Provide the [X, Y] coordinate of the cell's center where the given text is located.  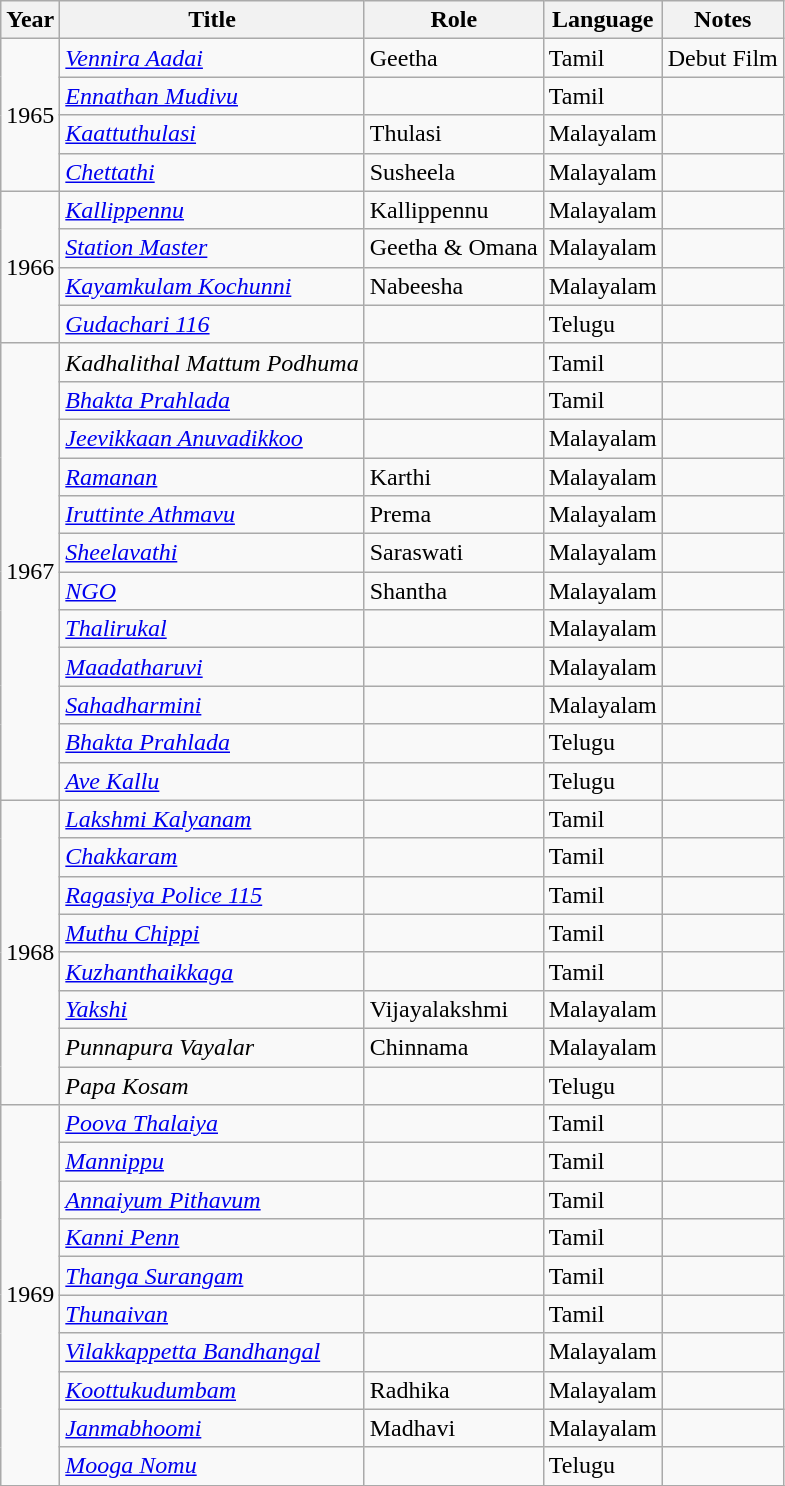
Chakkaram [212, 857]
1969 [30, 1296]
Sheelavathi [212, 553]
Koottukudumbam [212, 1390]
Saraswati [454, 553]
Sahadharmini [212, 705]
Lakshmi Kalyanam [212, 819]
Vennira Aadai [212, 58]
Madhavi [454, 1428]
Mannippu [212, 1162]
Radhika [454, 1390]
Station Master [212, 248]
1965 [30, 115]
Iruttinte Athmavu [212, 515]
Title [212, 20]
Poova Thalaiya [212, 1124]
Notes [722, 20]
Susheela [454, 172]
Thulasi [454, 134]
Chettathi [212, 172]
1966 [30, 267]
Yakshi [212, 1009]
Punnapura Vayalar [212, 1047]
Muthu Chippi [212, 933]
Janmabhoomi [212, 1428]
Karthi [454, 477]
Prema [454, 515]
Kayamkulam Kochunni [212, 286]
Vilakkappetta Bandhangal [212, 1352]
Jeevikkaan Anuvadikkoo [212, 438]
Gudachari 116 [212, 324]
Ramanan [212, 477]
Debut Film [722, 58]
Thunaivan [212, 1314]
Annaiyum Pithavum [212, 1200]
Kadhalithal Mattum Podhuma [212, 362]
Kanni Penn [212, 1238]
Maadatharuvi [212, 667]
Year [30, 20]
Thanga Surangam [212, 1276]
Vijayalakshmi [454, 1009]
Chinnama [454, 1047]
NGO [212, 591]
Papa Kosam [212, 1085]
Mooga Nomu [212, 1466]
Nabeesha [454, 286]
Ennathan Mudivu [212, 96]
Kaattuthulasi [212, 134]
1968 [30, 952]
Geetha [454, 58]
Role [454, 20]
Geetha & Omana [454, 248]
Thalirukal [212, 629]
Kuzhanthaikkaga [212, 971]
Language [602, 20]
Ragasiya Police 115 [212, 895]
1967 [30, 572]
Ave Kallu [212, 781]
Shantha [454, 591]
